Locate the cell with the specified text and output its (X, Y) center coordinate. 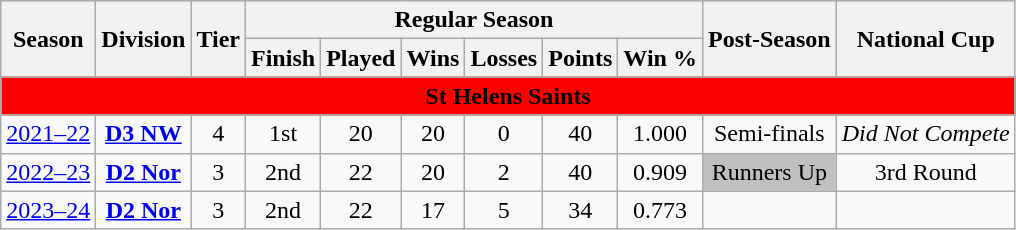
34 (580, 210)
2023–24 (48, 210)
Did Not Compete (926, 134)
1.000 (660, 134)
2 (504, 172)
2021–22 (48, 134)
Division (144, 39)
Win % (660, 58)
Tier (218, 39)
Wins (433, 58)
Post-Season (769, 39)
Points (580, 58)
Season (48, 39)
Finish (284, 58)
St Helens Saints (508, 96)
0.909 (660, 172)
Semi-finals (769, 134)
Played (361, 58)
17 (433, 210)
National Cup (926, 39)
2022–23 (48, 172)
Runners Up (769, 172)
1st (284, 134)
Regular Season (474, 20)
Losses (504, 58)
3rd Round (926, 172)
0 (504, 134)
D3 NW (144, 134)
0.773 (660, 210)
4 (218, 134)
5 (504, 210)
